For the text-containing cell, return its midpoint in (X, Y) coordinate format. 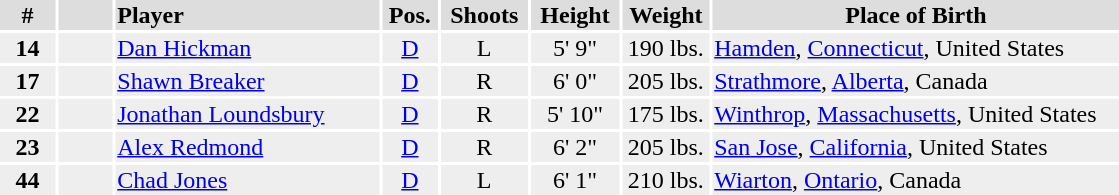
23 (28, 147)
190 lbs. (666, 48)
San Jose, California, United States (916, 147)
Wiarton, Ontario, Canada (916, 180)
210 lbs. (666, 180)
Jonathan Loundsbury (248, 114)
Height (575, 15)
Alex Redmond (248, 147)
5' 9" (575, 48)
Shawn Breaker (248, 81)
6' 2" (575, 147)
Weight (666, 15)
44 (28, 180)
Strathmore, Alberta, Canada (916, 81)
175 lbs. (666, 114)
Pos. (410, 15)
17 (28, 81)
22 (28, 114)
Dan Hickman (248, 48)
Place of Birth (916, 15)
Winthrop, Massachusetts, United States (916, 114)
6' 0" (575, 81)
14 (28, 48)
5' 10" (575, 114)
Shoots (484, 15)
6' 1" (575, 180)
Chad Jones (248, 180)
Player (248, 15)
Hamden, Connecticut, United States (916, 48)
# (28, 15)
